Determine the [x, y] coordinate at the center of the cell enclosing the given text.  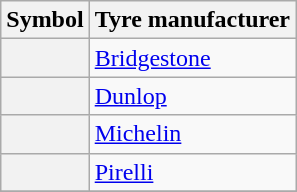
Tyre manufacturer [192, 20]
Dunlop [192, 96]
Bridgestone [192, 58]
Symbol [45, 20]
Pirelli [192, 172]
Michelin [192, 134]
